Output the [X, Y] coordinate of the center of the cell containing the given text.  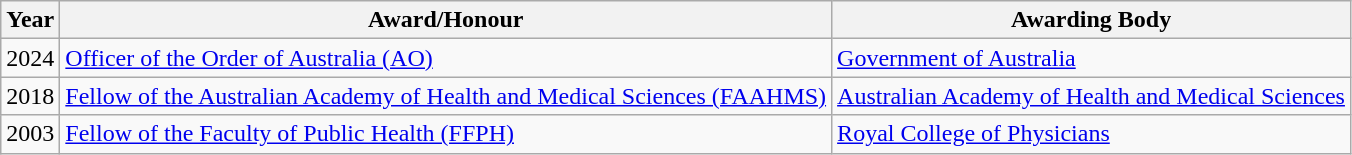
Government of Australia [1092, 58]
Award/Honour [446, 20]
2003 [30, 134]
Year [30, 20]
Australian Academy of Health and Medical Sciences [1092, 96]
2018 [30, 96]
Officer of the Order of Australia (AO) [446, 58]
2024 [30, 58]
Awarding Body [1092, 20]
Royal College of Physicians [1092, 134]
Fellow of the Australian Academy of Health and Medical Sciences (FAAHMS) [446, 96]
Fellow of the Faculty of Public Health (FFPH) [446, 134]
